For the text-containing cell, return its midpoint in [x, y] coordinate format. 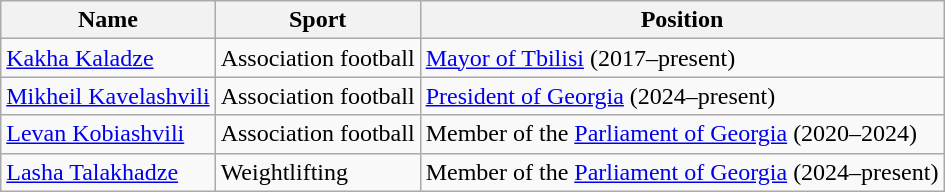
Lasha Talakhadze [108, 172]
Position [682, 20]
President of Georgia (2024–present) [682, 96]
Sport [318, 20]
Member of the Parliament of Georgia (2020–2024) [682, 134]
Weightlifting [318, 172]
Kakha Kaladze [108, 58]
Member of the Parliament of Georgia (2024–present) [682, 172]
Name [108, 20]
Mayor of Tbilisi (2017–present) [682, 58]
Mikheil Kavelashvili [108, 96]
Levan Kobiashvili [108, 134]
